Return the (X, Y) coordinate for the center point of the cell that contains the specified text.  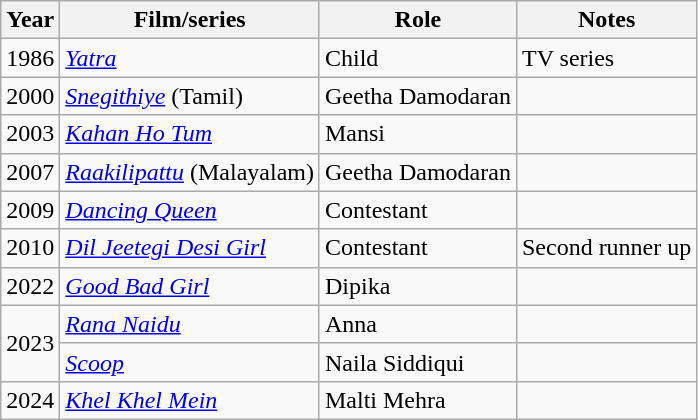
Dipika (418, 286)
2010 (30, 248)
Yatra (190, 58)
Anna (418, 324)
2023 (30, 343)
1986 (30, 58)
Naila Siddiqui (418, 362)
2007 (30, 172)
TV series (606, 58)
Scoop (190, 362)
Khel Khel Mein (190, 400)
Mansi (418, 134)
Malti Mehra (418, 400)
2024 (30, 400)
Good Bad Girl (190, 286)
Child (418, 58)
Year (30, 20)
Role (418, 20)
Second runner up (606, 248)
Dancing Queen (190, 210)
Snegithiye (Tamil) (190, 96)
Film/series (190, 20)
Notes (606, 20)
Rana Naidu (190, 324)
Kahan Ho Tum (190, 134)
2009 (30, 210)
2022 (30, 286)
Dil Jeetegi Desi Girl (190, 248)
2003 (30, 134)
2000 (30, 96)
Raakilipattu (Malayalam) (190, 172)
